Locate the cell with the specified text and output its [X, Y] center coordinate. 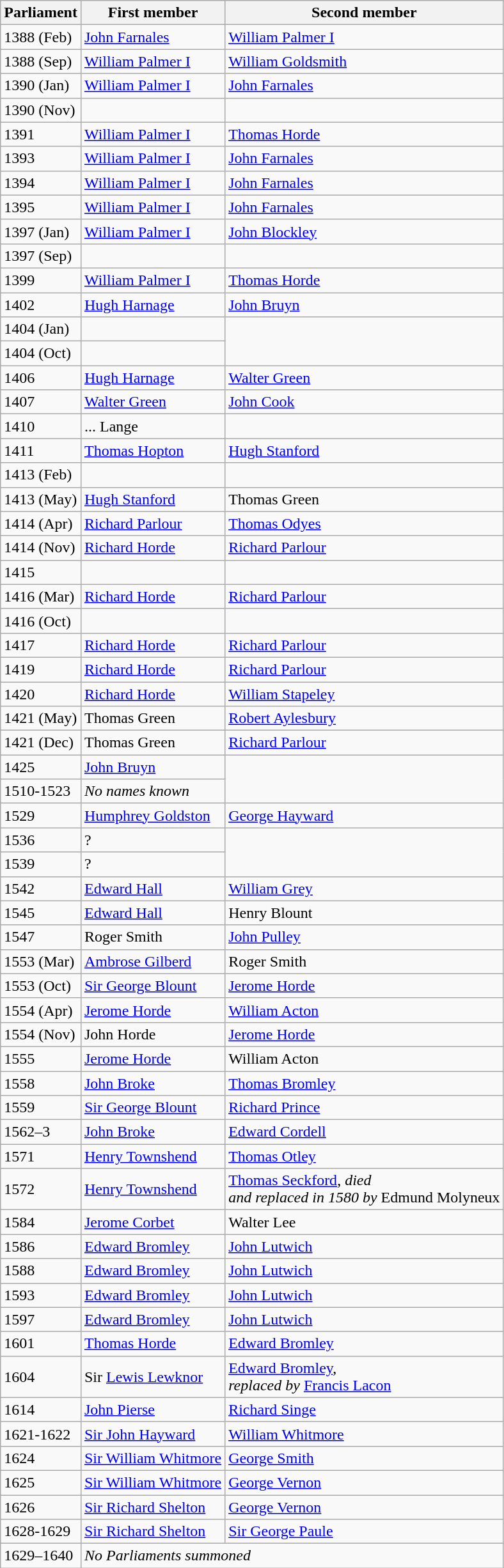
First member [152, 13]
Thomas Hopton [152, 451]
George Smith [365, 1458]
... Lange [152, 426]
Edward Cordell [365, 1132]
1413 (May) [41, 499]
1571 [41, 1156]
1419 [41, 669]
Robert Aylesbury [365, 718]
George Hayward [365, 816]
1553 (Mar) [41, 961]
1555 [41, 1059]
1558 [41, 1083]
1584 [41, 1222]
1624 [41, 1458]
No Parliaments summoned [292, 1556]
1407 [41, 402]
1629–1640 [41, 1556]
1625 [41, 1482]
No names known [152, 791]
1421 (Dec) [41, 743]
1388 (Feb) [41, 37]
1395 [41, 207]
Richard Singe [365, 1409]
1542 [41, 889]
Thomas Otley [365, 1156]
1410 [41, 426]
1553 (Oct) [41, 986]
1593 [41, 1295]
1390 (Jan) [41, 86]
1554 (Apr) [41, 1010]
1393 [41, 159]
1529 [41, 816]
John Horde [152, 1034]
1413 (Feb) [41, 475]
1554 (Nov) [41, 1034]
Walter Lee [365, 1222]
Ambrose Gilberd [152, 961]
1391 [41, 134]
1586 [41, 1246]
Thomas Bromley [365, 1083]
1411 [41, 451]
1572 [41, 1189]
1397 (Jan) [41, 231]
1414 (Apr) [41, 524]
1394 [41, 183]
Henry Blount [365, 913]
1388 (Sep) [41, 61]
1547 [41, 937]
1402 [41, 305]
1562–3 [41, 1132]
Thomas Odyes [365, 524]
William Grey [365, 889]
1406 [41, 378]
John Cook [365, 402]
1404 (Oct) [41, 353]
1404 (Jan) [41, 329]
1399 [41, 280]
1621-1622 [41, 1434]
1416 (Mar) [41, 596]
1545 [41, 913]
John Blockley [365, 231]
1414 (Nov) [41, 548]
Sir John Hayward [152, 1434]
1420 [41, 694]
1397 (Sep) [41, 256]
Thomas Seckford, died and replaced in 1580 by Edmund Molyneux [365, 1189]
John Pierse [152, 1409]
Sir Lewis Lewknor [152, 1377]
1390 (Nov) [41, 110]
Jerome Corbet [152, 1222]
1626 [41, 1507]
1628-1629 [41, 1532]
1421 (May) [41, 718]
1597 [41, 1319]
William Stapeley [365, 694]
Richard Prince [365, 1108]
1539 [41, 864]
Parliament [41, 13]
1536 [41, 840]
Second member [365, 13]
1415 [41, 572]
1614 [41, 1409]
William Goldsmith [365, 61]
Edward Bromley, replaced by Francis Lacon [365, 1377]
1604 [41, 1377]
Sir George Paule [365, 1532]
1588 [41, 1271]
William Whitmore [365, 1434]
1510-1523 [41, 791]
1559 [41, 1108]
Humphrey Goldston [152, 816]
1416 (Oct) [41, 621]
John Pulley [365, 937]
1425 [41, 767]
1417 [41, 645]
1601 [41, 1344]
